Extract the [x, y] coordinate from the center of the cell holding the provided text.  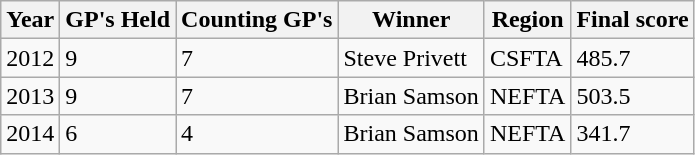
Year [30, 20]
485.7 [632, 58]
Counting GP's [257, 20]
6 [118, 134]
CSFTA [527, 58]
2012 [30, 58]
4 [257, 134]
GP's Held [118, 20]
2014 [30, 134]
Steve Privett [411, 58]
Winner [411, 20]
503.5 [632, 96]
Region [527, 20]
Final score [632, 20]
341.7 [632, 134]
2013 [30, 96]
